Extract the (X, Y) coordinate from the center of the cell holding the provided text.  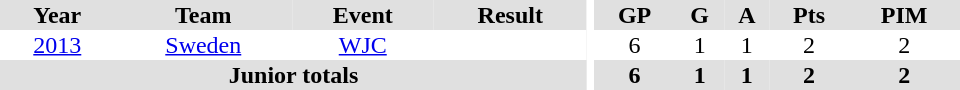
2013 (58, 45)
Pts (810, 15)
Result (511, 15)
Team (204, 15)
Junior totals (294, 75)
G (700, 15)
PIM (904, 15)
WJC (363, 45)
A (747, 15)
Year (58, 15)
Sweden (204, 45)
Event (363, 15)
GP (635, 15)
